For the text-containing cell, return its midpoint in (X, Y) coordinate format. 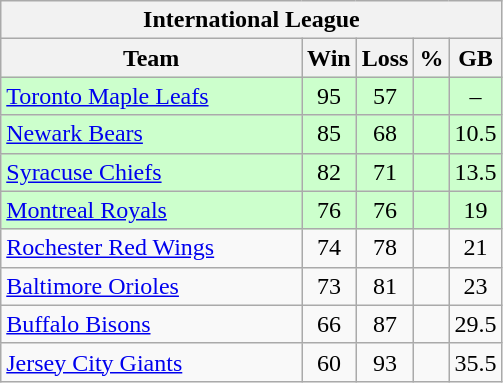
73 (330, 286)
13.5 (476, 172)
Baltimore Orioles (152, 286)
21 (476, 248)
Rochester Red Wings (152, 248)
81 (385, 286)
82 (330, 172)
19 (476, 210)
29.5 (476, 324)
57 (385, 96)
Montreal Royals (152, 210)
Toronto Maple Leafs (152, 96)
74 (330, 248)
% (432, 58)
93 (385, 362)
Jersey City Giants (152, 362)
71 (385, 172)
60 (330, 362)
Syracuse Chiefs (152, 172)
– (476, 96)
International League (252, 20)
68 (385, 134)
78 (385, 248)
66 (330, 324)
Newark Bears (152, 134)
Team (152, 58)
95 (330, 96)
87 (385, 324)
23 (476, 286)
Buffalo Bisons (152, 324)
GB (476, 58)
10.5 (476, 134)
Loss (385, 58)
35.5 (476, 362)
85 (330, 134)
Win (330, 58)
